Pinpoint the cell where the given text exists, returning its (X, Y) midpoint coordinate. 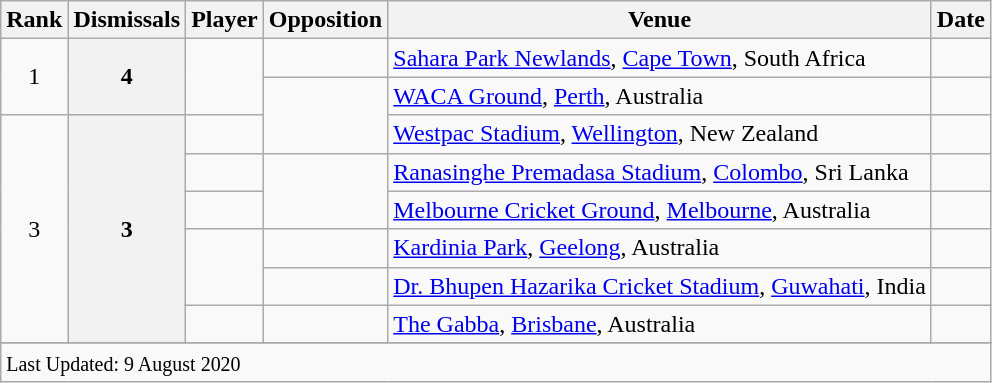
Ranasinghe Premadasa Stadium, Colombo, Sri Lanka (660, 172)
Kardinia Park, Geelong, Australia (660, 248)
4 (127, 77)
Sahara Park Newlands, Cape Town, South Africa (660, 58)
WACA Ground, Perth, Australia (660, 96)
Melbourne Cricket Ground, Melbourne, Australia (660, 210)
Player (225, 20)
Opposition (325, 20)
1 (34, 77)
Dismissals (127, 20)
Last Updated: 9 August 2020 (496, 362)
Westpac Stadium, Wellington, New Zealand (660, 134)
Rank (34, 20)
Dr. Bhupen Hazarika Cricket Stadium, Guwahati, India (660, 286)
Venue (660, 20)
The Gabba, Brisbane, Australia (660, 324)
Date (960, 20)
